Output the (x, y) coordinate of the center of the cell containing the given text.  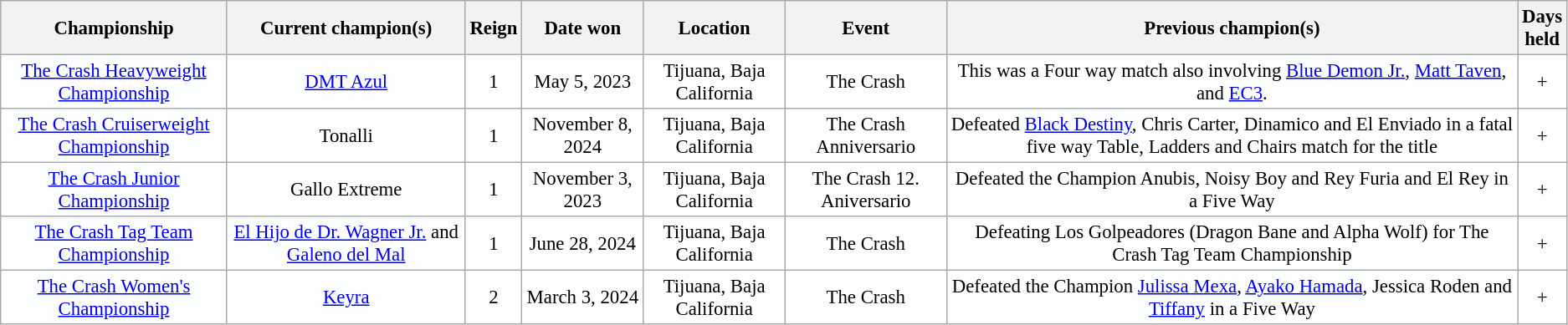
Event (865, 28)
Previous champion(s) (1232, 28)
November 3, 2023 (582, 190)
Defeated the Champion Anubis, Noisy Boy and Rey Furia and El Rey in a Five Way (1232, 190)
Gallo Extreme (346, 190)
The Crash Tag Team Championship (114, 244)
The Crash Cruiserweight Championship (114, 135)
DMT Azul (346, 82)
The Crash Junior Championship (114, 190)
Keyra (346, 297)
May 5, 2023 (582, 82)
2 (494, 297)
Daysheld (1543, 28)
Defeated Black Destiny, Chris Carter, Dinamico and El Enviado in a fatal five way Table, Ladders and Chairs match for the title (1232, 135)
The Crash 12. Aniversario (865, 190)
Championship (114, 28)
The Crash Women's Championship (114, 297)
March 3, 2024 (582, 297)
The Crash Anniversario (865, 135)
Date won (582, 28)
El Hijo de Dr. Wagner Jr. and Galeno del Mal (346, 244)
November 8, 2024 (582, 135)
Tonalli (346, 135)
June 28, 2024 (582, 244)
Current champion(s) (346, 28)
The Crash Heavyweight Championship (114, 82)
Defeating Los Golpeadores (Dragon Bane and Alpha Wolf) for The Crash Tag Team Championship (1232, 244)
Location (715, 28)
Defeated the Champion Julissa Mexa, Ayako Hamada, Jessica Roden and Tiffany in a Five Way (1232, 297)
Reign (494, 28)
This was a Four way match also involving Blue Demon Jr., Matt Taven, and EC3. (1232, 82)
